Detect which cell encompasses the target text, then output its (x, y) center coordinate. 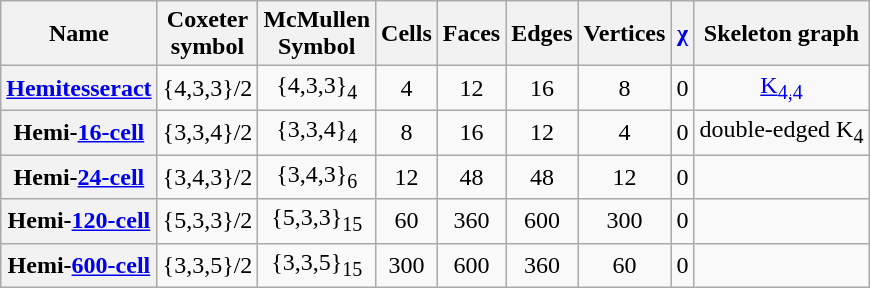
double-edged K4 (782, 132)
{5,3,3}/2 (208, 221)
McMullenSymbol (317, 34)
Name (79, 34)
Coxetersymbol (208, 34)
K4,4 (782, 88)
{5,3,3}15 (317, 221)
{3,3,5}/2 (208, 265)
Hemitesseract (79, 88)
{4,3,3}/2 (208, 88)
Hemi-600-cell (79, 265)
{3,4,3}6 (317, 176)
Skeleton graph (782, 34)
{3,3,4}4 (317, 132)
{3,3,4}/2 (208, 132)
Cells (407, 34)
Hemi-24-cell (79, 176)
Hemi-16-cell (79, 132)
Faces (471, 34)
χ (682, 34)
Hemi-120-cell (79, 221)
{4,3,3}4 (317, 88)
Vertices (624, 34)
{3,3,5}15 (317, 265)
Edges (542, 34)
{3,4,3}/2 (208, 176)
